For the text-containing cell, return its midpoint in (x, y) coordinate format. 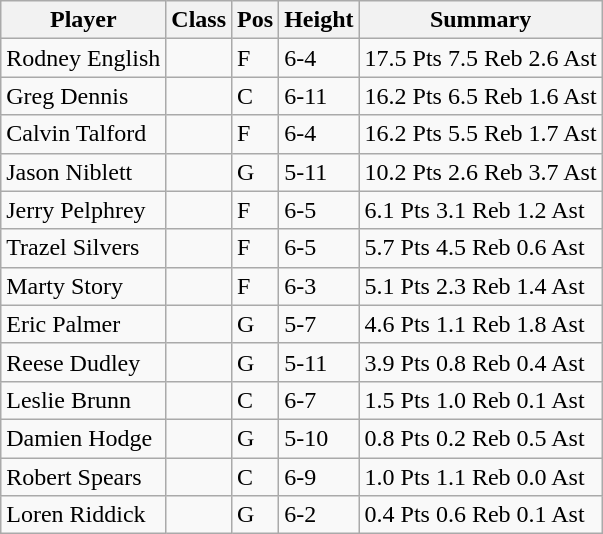
Leslie Brunn (84, 400)
6-9 (319, 477)
5-10 (319, 438)
Reese Dudley (84, 362)
0.8 Pts 0.2 Reb 0.5 Ast (480, 438)
5-7 (319, 324)
Jerry Pelphrey (84, 210)
5.7 Pts 4.5 Reb 0.6 Ast (480, 248)
16.2 Pts 6.5 Reb 1.6 Ast (480, 96)
5.1 Pts 2.3 Reb 1.4 Ast (480, 286)
Pos (256, 20)
Eric Palmer (84, 324)
1.0 Pts 1.1 Reb 0.0 Ast (480, 477)
6.1 Pts 3.1 Reb 1.2 Ast (480, 210)
17.5 Pts 7.5 Reb 2.6 Ast (480, 58)
6-2 (319, 515)
Marty Story (84, 286)
16.2 Pts 5.5 Reb 1.7 Ast (480, 134)
Loren Riddick (84, 515)
Greg Dennis (84, 96)
4.6 Pts 1.1 Reb 1.8 Ast (480, 324)
1.5 Pts 1.0 Reb 0.1 Ast (480, 400)
6-7 (319, 400)
Calvin Talford (84, 134)
3.9 Pts 0.8 Reb 0.4 Ast (480, 362)
Rodney English (84, 58)
6-3 (319, 286)
6-11 (319, 96)
Jason Niblett (84, 172)
Summary (480, 20)
Height (319, 20)
Trazel Silvers (84, 248)
Class (199, 20)
Player (84, 20)
Damien Hodge (84, 438)
Robert Spears (84, 477)
10.2 Pts 2.6 Reb 3.7 Ast (480, 172)
0.4 Pts 0.6 Reb 0.1 Ast (480, 515)
